Capture the cell that displays the provided text and extract its [X, Y] central coordinate. 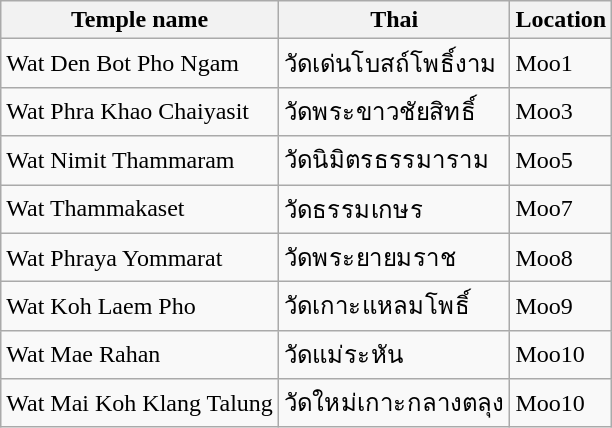
Thai [394, 20]
Wat Thammakaset [140, 208]
วัดนิมิตรธรรมาราม [394, 160]
Moo9 [561, 306]
Wat Mae Rahan [140, 354]
วัดเกาะแหลมโพธิ์ [394, 306]
Wat Nimit Thammaram [140, 160]
วัดแม่ระหัน [394, 354]
Temple name [140, 20]
Wat Phra Khao Chaiyasit [140, 112]
Moo3 [561, 112]
วัดเด่นโบสถ์โพธิ์งาม [394, 64]
Location [561, 20]
Wat Phraya Yommarat [140, 258]
Moo8 [561, 258]
Moo5 [561, 160]
Wat Koh Laem Pho [140, 306]
วัดธรรมเกษร [394, 208]
Wat Den Bot Pho Ngam [140, 64]
วัดพระยายมราช [394, 258]
Moo7 [561, 208]
Moo1 [561, 64]
วัดพระขาวชัยสิทธิ์ [394, 112]
Wat Mai Koh Klang Talung [140, 404]
วัดใหม่เกาะกลางตลุง [394, 404]
